Determine the [x, y] coordinate at the center of the cell enclosing the given text.  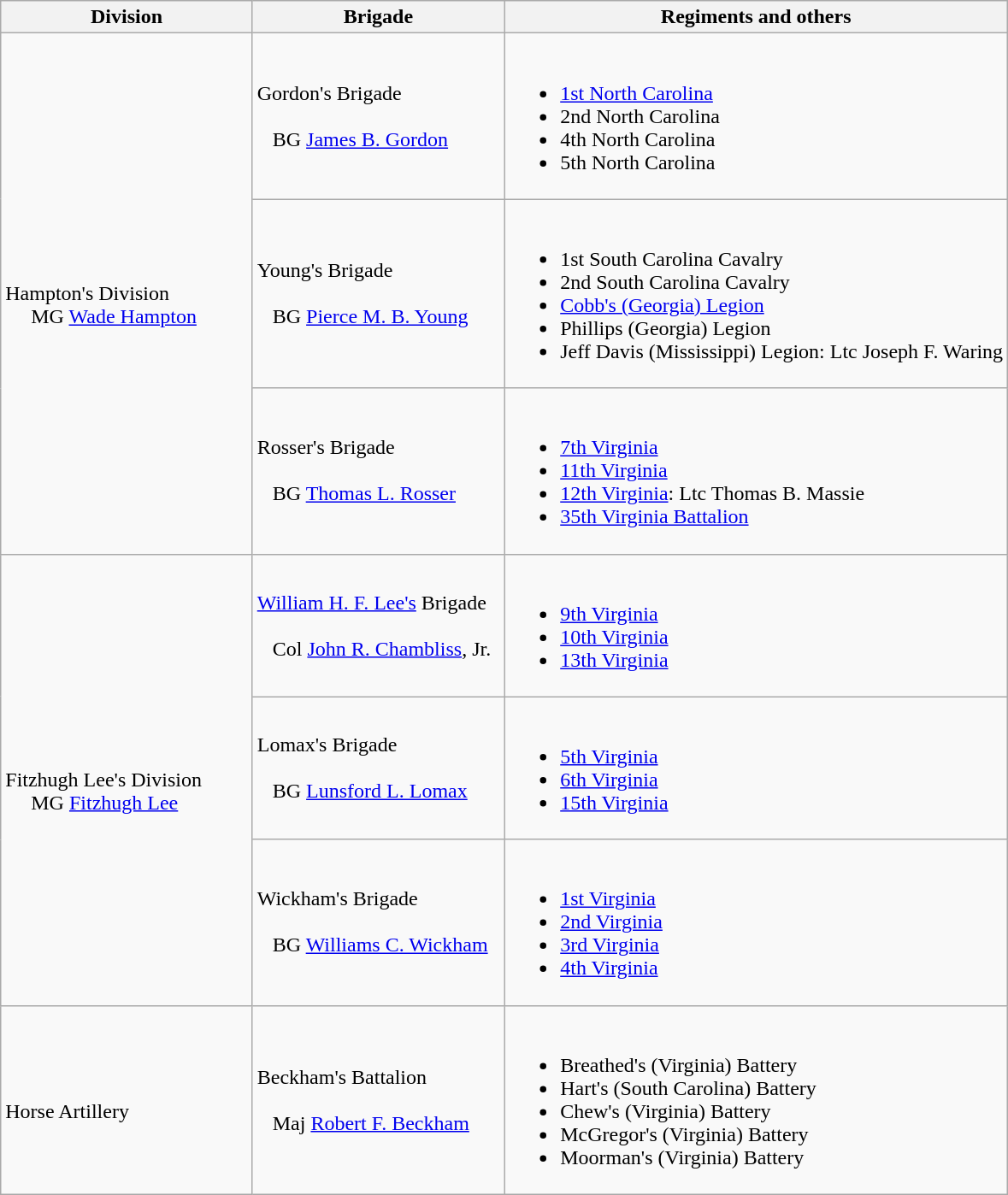
Gordon's Brigade BG James B. Gordon [378, 116]
William H. F. Lee's Brigade Col John R. Chambliss, Jr. [378, 626]
9th Virginia10th Virginia13th Virginia [756, 626]
7th Virginia11th Virginia12th Virginia: Ltc Thomas B. Massie35th Virginia Battalion [756, 471]
Breathed's (Virginia) BatteryHart's (South Carolina) BatteryChew's (Virginia) BatteryMcGregor's (Virginia) BatteryMoorman's (Virginia) Battery [756, 1099]
Division [127, 17]
Hampton's Division MG Wade Hampton [127, 294]
Rosser's Brigade BG Thomas L. Rosser [378, 471]
Horse Artillery [127, 1099]
Young's Brigade BG Pierce M. B. Young [378, 294]
1st Virginia2nd Virginia3rd Virginia4th Virginia [756, 922]
1st North Carolina2nd North Carolina4th North Carolina5th North Carolina [756, 116]
Lomax's Brigade BG Lunsford L. Lomax [378, 768]
5th Virginia6th Virginia15th Virginia [756, 768]
Regiments and others [756, 17]
Fitzhugh Lee's Division MG Fitzhugh Lee [127, 780]
Wickham's Brigade BG Williams C. Wickham [378, 922]
Beckham's Battalion Maj Robert F. Beckham [378, 1099]
Brigade [378, 17]
